Scan for the cell matching the given text and deliver its (x, y) coordinate at center. 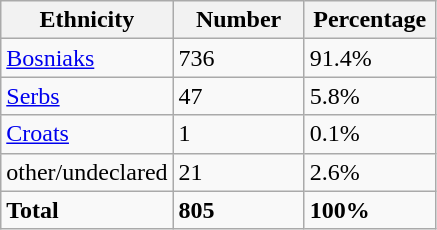
Serbs (87, 96)
0.1% (370, 134)
1 (238, 134)
other/undeclared (87, 172)
Total (87, 210)
47 (238, 96)
5.8% (370, 96)
91.4% (370, 58)
Number (238, 20)
100% (370, 210)
805 (238, 210)
Percentage (370, 20)
Bosniaks (87, 58)
21 (238, 172)
736 (238, 58)
2.6% (370, 172)
Croats (87, 134)
Ethnicity (87, 20)
